Capture the cell that displays the provided text and extract its [x, y] central coordinate. 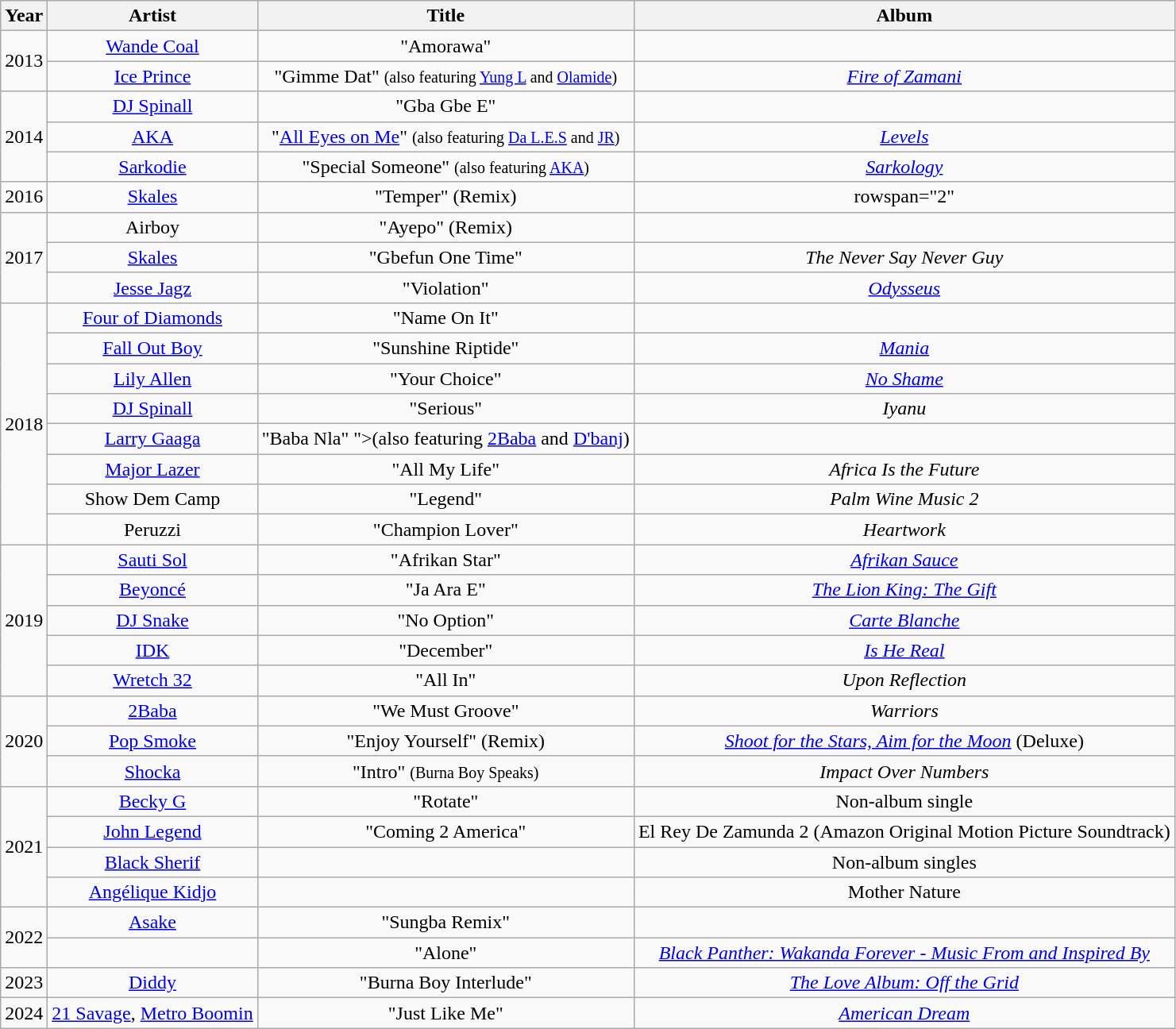
Shocka [152, 771]
"We Must Groove" [445, 711]
El Rey De Zamunda 2 (Amazon Original Motion Picture Soundtrack) [904, 831]
John Legend [152, 831]
21 Savage, Metro Boomin [152, 1013]
"Gbefun One Time" [445, 257]
Palm Wine Music 2 [904, 499]
"Burna Boy Interlude" [445, 983]
"Special Someone" (also featuring AKA) [445, 167]
Non-album single [904, 801]
Wande Coal [152, 46]
Sarkodie [152, 167]
"All Eyes on Me" (also featuring Da L.E.S and JR) [445, 137]
"Name On It" [445, 318]
"Temper" (Remix) [445, 197]
Africa Is the Future [904, 469]
2022 [24, 938]
Jesse Jagz [152, 287]
Beyoncé [152, 590]
"Rotate" [445, 801]
2Baba [152, 711]
"Intro" (Burna Boy Speaks) [445, 771]
Iyanu [904, 409]
"Sunshine Riptide" [445, 348]
Warriors [904, 711]
"All In" [445, 680]
Is He Real [904, 650]
Black Sherif [152, 861]
Four of Diamonds [152, 318]
Fall Out Boy [152, 348]
Sarkology [904, 167]
Sauti Sol [152, 560]
"Coming 2 America" [445, 831]
2021 [24, 846]
Wretch 32 [152, 680]
Heartwork [904, 530]
Diddy [152, 983]
Major Lazer [152, 469]
"Afrikan Star" [445, 560]
"December" [445, 650]
2017 [24, 257]
IDK [152, 650]
"Ja Ara E" [445, 590]
The Lion King: The Gift [904, 590]
"Sungba Remix" [445, 923]
"Just Like Me" [445, 1013]
2013 [24, 61]
"Baba Nla" ">(also featuring 2Baba and D'banj) [445, 439]
Levels [904, 137]
"Enjoy Yourself" (Remix) [445, 741]
"Violation" [445, 287]
Title [445, 16]
DJ Snake [152, 620]
Impact Over Numbers [904, 771]
Upon Reflection [904, 680]
"Gimme Dat" (also featuring Yung L and Olamide) [445, 76]
Afrikan Sauce [904, 560]
Black Panther: Wakanda Forever - Music From and Inspired By [904, 953]
"Amorawa" [445, 46]
Artist [152, 16]
Mother Nature [904, 892]
Shoot for the Stars, Aim for the Moon (Deluxe) [904, 741]
Carte Blanche [904, 620]
Odysseus [904, 287]
2020 [24, 741]
Show Dem Camp [152, 499]
Peruzzi [152, 530]
"Champion Lover" [445, 530]
Angélique Kidjo [152, 892]
2024 [24, 1013]
"Ayepo" (Remix) [445, 227]
Fire of Zamani [904, 76]
Mania [904, 348]
"Gba Gbe E" [445, 106]
Ice Prince [152, 76]
rowspan="2" [904, 197]
Airboy [152, 227]
2014 [24, 137]
"Alone" [445, 953]
AKA [152, 137]
The Never Say Never Guy [904, 257]
Album [904, 16]
Lily Allen [152, 379]
The Love Album: Off the Grid [904, 983]
2019 [24, 620]
Becky G [152, 801]
"Legend" [445, 499]
2016 [24, 197]
2023 [24, 983]
"Your Choice" [445, 379]
Pop Smoke [152, 741]
Larry Gaaga [152, 439]
Non-album singles [904, 861]
"All My Life" [445, 469]
No Shame [904, 379]
2018 [24, 423]
Asake [152, 923]
"Serious" [445, 409]
American Dream [904, 1013]
Year [24, 16]
"No Option" [445, 620]
